Return the [x, y] coordinate for the center point of the cell that contains the specified text.  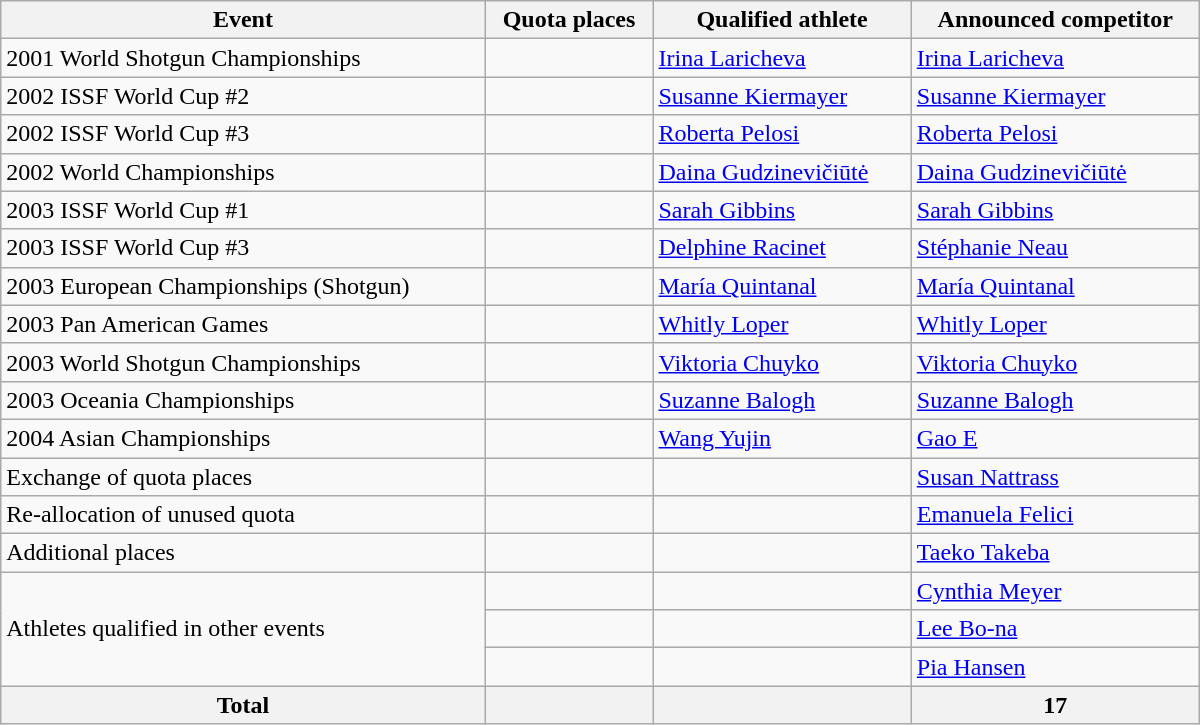
2003 Oceania Championships [243, 400]
Gao E [1055, 438]
Delphine Racinet [782, 248]
2002 ISSF World Cup #2 [243, 96]
Wang Yujin [782, 438]
Re-allocation of unused quota [243, 515]
Additional places [243, 553]
2003 Pan American Games [243, 324]
2001 World Shotgun Championships [243, 58]
Lee Bo-na [1055, 629]
Pia Hansen [1055, 667]
2002 ISSF World Cup #3 [243, 134]
Emanuela Felici [1055, 515]
2004 Asian Championships [243, 438]
Announced competitor [1055, 20]
2003 European Championships (Shotgun) [243, 286]
Event [243, 20]
Quota places [569, 20]
2003 World Shotgun Championships [243, 362]
17 [1055, 705]
Exchange of quota places [243, 477]
Total [243, 705]
Taeko Takeba [1055, 553]
2002 World Championships [243, 172]
Susan Nattrass [1055, 477]
Qualified athlete [782, 20]
Cynthia Meyer [1055, 591]
2003 ISSF World Cup #3 [243, 248]
2003 ISSF World Cup #1 [243, 210]
Athletes qualified in other events [243, 629]
Stéphanie Neau [1055, 248]
